Find where the given text appears and provide that cell's center as [x, y] coordinate. 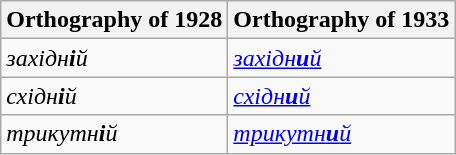
західній [114, 58]
Orthography of 1928 [114, 20]
трикутній [114, 134]
трикутний [342, 134]
західний [342, 58]
Orthography of 1933 [342, 20]
східний [342, 96]
східній [114, 96]
